Identify which cell holds the provided text, then report its [X, Y] central coordinate. 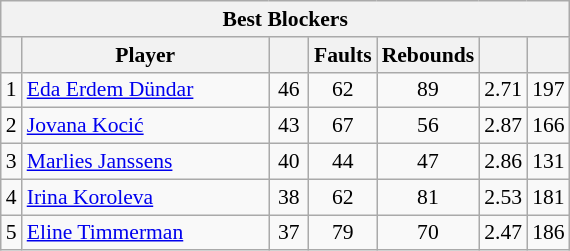
67 [343, 126]
Irina Koroleva [146, 197]
70 [428, 233]
131 [548, 162]
5 [12, 233]
Eline Timmerman [146, 233]
Jovana Kocić [146, 126]
56 [428, 126]
2.87 [503, 126]
3 [12, 162]
2 [12, 126]
2.47 [503, 233]
89 [428, 90]
Rebounds [428, 55]
2.53 [503, 197]
1 [12, 90]
38 [289, 197]
40 [289, 162]
197 [548, 90]
Best Blockers [286, 19]
81 [428, 197]
46 [289, 90]
37 [289, 233]
47 [428, 162]
44 [343, 162]
79 [343, 233]
43 [289, 126]
Player [146, 55]
4 [12, 197]
186 [548, 233]
Marlies Janssens [146, 162]
2.71 [503, 90]
Faults [343, 55]
Eda Erdem Dündar [146, 90]
166 [548, 126]
2.86 [503, 162]
181 [548, 197]
